Return (x, y) of the center of cell containing provided text 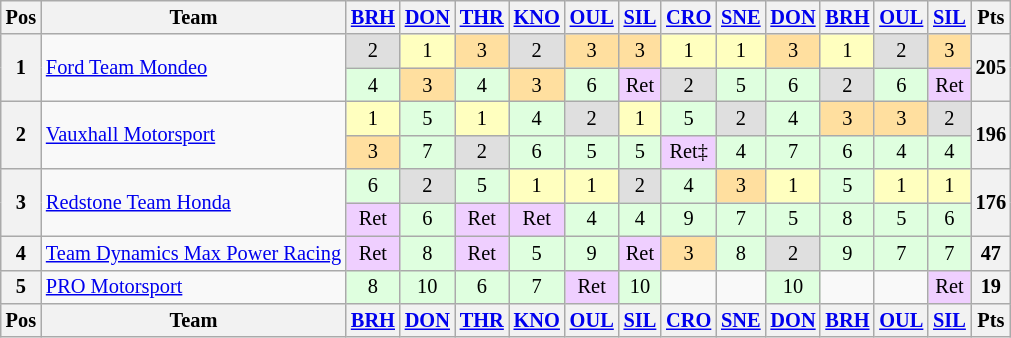
PRO Motorsport (194, 287)
Redstone Team Honda (194, 202)
196 (991, 134)
Vauxhall Motorsport (194, 134)
176 (991, 202)
19 (991, 287)
Ret‡ (688, 152)
47 (991, 253)
Ford Team Mondeo (194, 68)
Team Dynamics Max Power Racing (194, 253)
205 (991, 68)
